Extract the (X, Y) coordinate from the center of the cell holding the provided text.  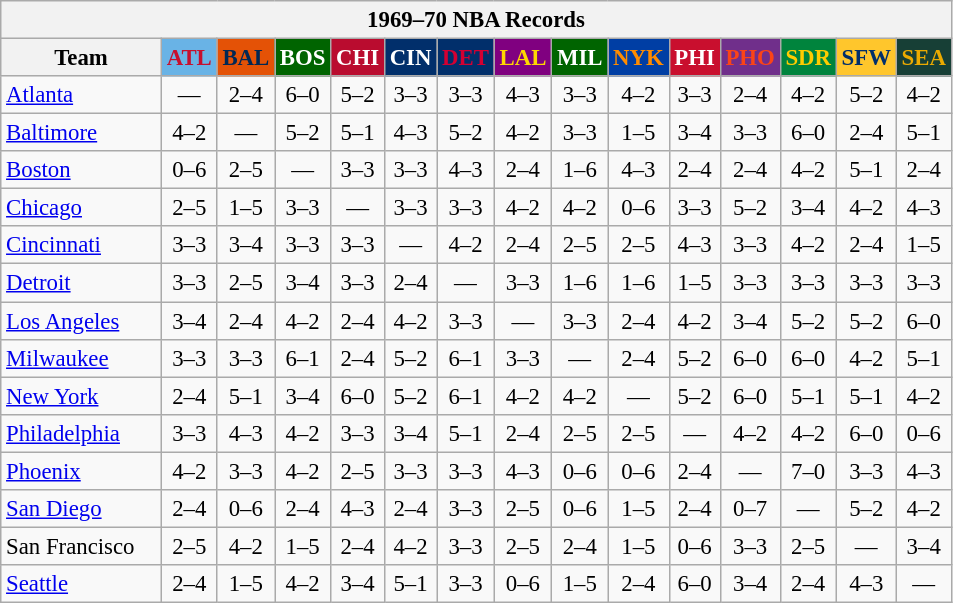
Phoenix (82, 471)
Chicago (82, 208)
7–0 (808, 471)
Boston (82, 170)
MIL (580, 58)
LAL (522, 58)
New York (82, 396)
Baltimore (82, 133)
Cincinnati (82, 245)
Atlanta (82, 95)
Milwaukee (82, 358)
0–7 (750, 509)
BOS (303, 58)
Detroit (82, 283)
PHO (750, 58)
Seattle (82, 584)
SFW (866, 58)
Philadelphia (82, 433)
PHI (694, 58)
Los Angeles (82, 321)
ATL (189, 58)
CHI (358, 58)
SEA (924, 58)
SDR (808, 58)
San Diego (82, 509)
1969–70 NBA Records (476, 20)
San Francisco (82, 546)
CIN (410, 58)
DET (466, 58)
BAL (246, 58)
NYK (638, 58)
Team (82, 58)
